Output the [X, Y] coordinate of the center of the cell containing the given text.  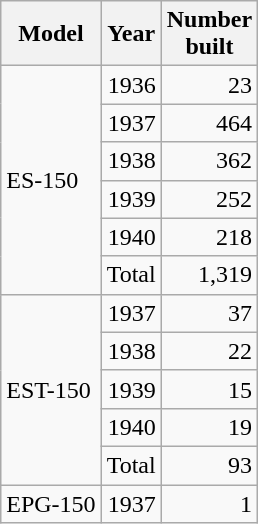
1,319 [209, 275]
1 [209, 503]
93 [209, 465]
Numberbuilt [209, 34]
1936 [131, 85]
252 [209, 199]
EST-150 [51, 389]
464 [209, 123]
15 [209, 389]
362 [209, 161]
218 [209, 237]
22 [209, 351]
Year [131, 34]
23 [209, 85]
Model [51, 34]
EPG-150 [51, 503]
19 [209, 427]
ES-150 [51, 180]
37 [209, 313]
